Return the [X, Y] coordinate for the center point of the cell that contains the specified text.  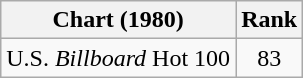
83 [270, 58]
U.S. Billboard Hot 100 [118, 58]
Rank [270, 20]
Chart (1980) [118, 20]
